Extract the [X, Y] coordinate from the center of the cell holding the provided text.  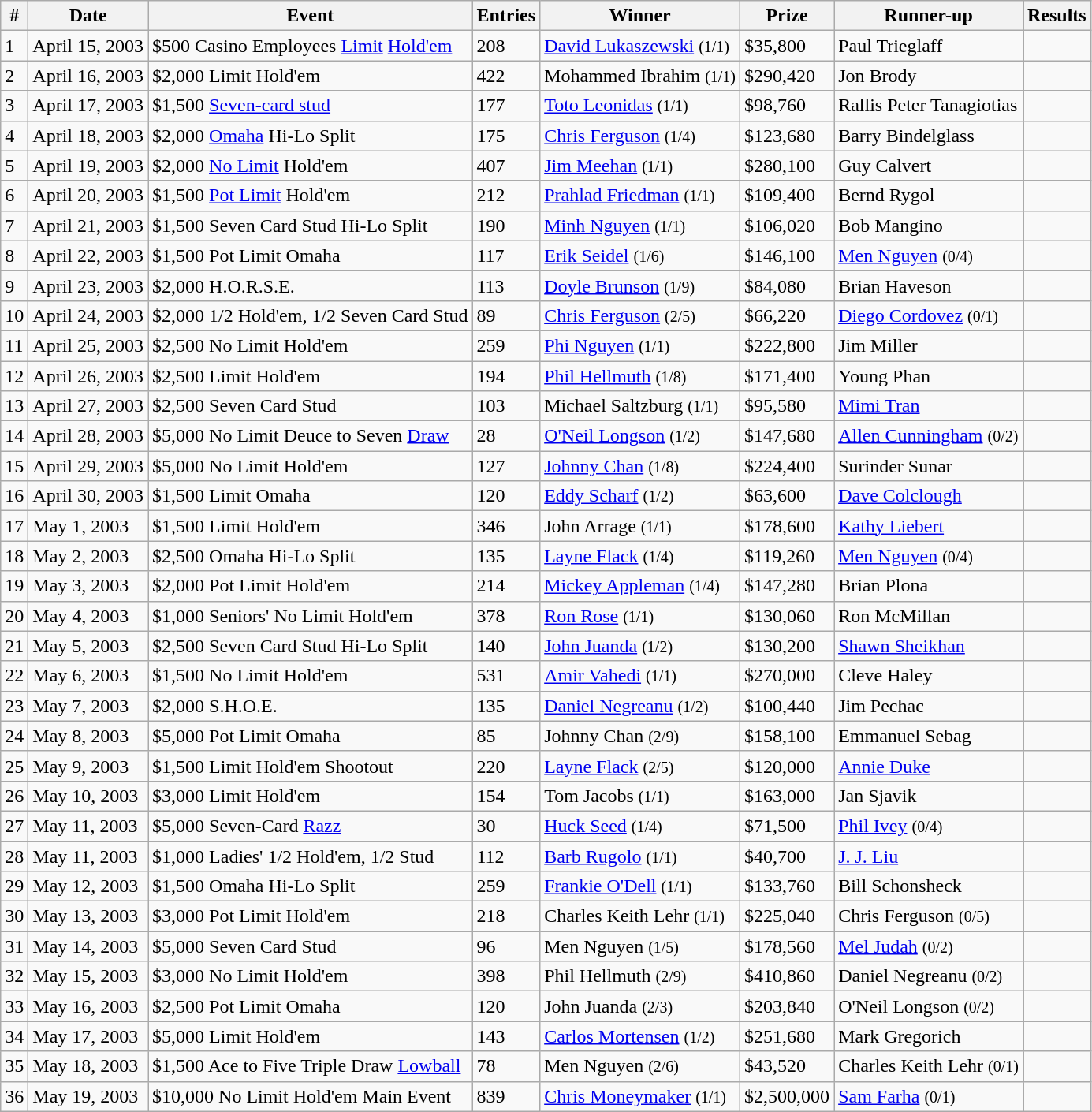
$225,040 [787, 916]
26 [14, 796]
12 [14, 376]
143 [506, 1036]
April 21, 2003 [88, 226]
Surinder Sunar [929, 466]
$3,000 No Limit Hold'em [311, 976]
Chris Ferguson (1/4) [640, 136]
$130,060 [787, 616]
$203,840 [787, 1006]
May 8, 2003 [88, 736]
May 2, 2003 [88, 556]
Entries [506, 16]
$2,500 Seven Card Stud Hi-Lo Split [311, 646]
Johnny Chan (1/8) [640, 466]
3 [14, 106]
April 15, 2003 [88, 46]
220 [506, 766]
378 [506, 616]
214 [506, 586]
April 26, 2003 [88, 376]
6 [14, 196]
$5,000 Pot Limit Omaha [311, 736]
Chris Moneymaker (1/1) [640, 1096]
2 [14, 76]
May 13, 2003 [88, 916]
Toto Leonidas (1/1) [640, 106]
Rallis Peter Tanagiotias [929, 106]
$5,000 No Limit Deuce to Seven Draw [311, 436]
$251,680 [787, 1036]
O'Neil Longson (1/2) [640, 436]
Phi Nguyen (1/1) [640, 345]
$120,000 [787, 766]
18 [14, 556]
14 [14, 436]
127 [506, 466]
194 [506, 376]
April 24, 2003 [88, 315]
$5,000 Seven-Card Razz [311, 826]
May 9, 2003 [88, 766]
David Lukaszewski (1/1) [640, 46]
April 17, 2003 [88, 106]
John Juanda (1/2) [640, 646]
33 [14, 1006]
78 [506, 1066]
Tom Jacobs (1/1) [640, 796]
$2,000 Limit Hold'em [311, 76]
$171,400 [787, 376]
April 18, 2003 [88, 136]
Charles Keith Lehr (1/1) [640, 916]
Shawn Sheikhan [929, 646]
April 20, 2003 [88, 196]
Emmanuel Sebag [929, 736]
$40,700 [787, 856]
Allen Cunningham (0/2) [929, 436]
Runner-up [929, 16]
$270,000 [787, 676]
May 18, 2003 [88, 1066]
$290,420 [787, 76]
$1,500 Ace to Five Triple Draw Lowball [311, 1066]
April 23, 2003 [88, 285]
Brian Haveson [929, 285]
Layne Flack (2/5) [640, 766]
29 [14, 886]
Chris Ferguson (2/5) [640, 315]
Guy Calvert [929, 166]
$98,760 [787, 106]
19 [14, 586]
212 [506, 196]
Daniel Negreanu (0/2) [929, 976]
$2,000 No Limit Hold'em [311, 166]
$224,400 [787, 466]
April 29, 2003 [88, 466]
Brian Plona [929, 586]
$119,260 [787, 556]
$163,000 [787, 796]
$147,680 [787, 436]
Eddy Scharf (1/2) [640, 496]
1 [14, 46]
Layne Flack (1/4) [640, 556]
$100,440 [787, 706]
$5,000 Limit Hold'em [311, 1036]
31 [14, 946]
112 [506, 856]
190 [506, 226]
17 [14, 526]
Jon Brody [929, 76]
Event [311, 16]
May 4, 2003 [88, 616]
$1,500 Pot Limit Omaha [311, 256]
113 [506, 285]
Phil Hellmuth (2/9) [640, 976]
$63,600 [787, 496]
21 [14, 646]
175 [506, 136]
Michael Saltzburg (1/1) [640, 406]
$1,500 Omaha Hi-Lo Split [311, 886]
April 25, 2003 [88, 345]
22 [14, 676]
Mickey Appleman (1/4) [640, 586]
May 12, 2003 [88, 886]
May 15, 2003 [88, 976]
27 [14, 826]
35 [14, 1066]
$35,800 [787, 46]
Cleve Haley [929, 676]
Sam Farha (0/1) [929, 1096]
Winner [640, 16]
$1,500 Limit Hold'em Shootout [311, 766]
154 [506, 796]
John Arrage (1/1) [640, 526]
531 [506, 676]
Prahlad Friedman (1/1) [640, 196]
$2,500 Seven Card Stud [311, 406]
Carlos Mortensen (1/2) [640, 1036]
$109,400 [787, 196]
$410,860 [787, 976]
# [14, 16]
Annie Duke [929, 766]
O'Neil Longson (0/2) [929, 1006]
April 28, 2003 [88, 436]
422 [506, 76]
$2,500 Pot Limit Omaha [311, 1006]
13 [14, 406]
Mark Gregorich [929, 1036]
Jim Meehan (1/1) [640, 166]
Date [88, 16]
$5,000 Seven Card Stud [311, 946]
$158,100 [787, 736]
Phil Hellmuth (1/8) [640, 376]
89 [506, 315]
Barry Bindelglass [929, 136]
May 14, 2003 [88, 946]
36 [14, 1096]
Mimi Tran [929, 406]
839 [506, 1096]
$66,220 [787, 315]
20 [14, 616]
May 16, 2003 [88, 1006]
May 6, 2003 [88, 676]
Diego Cordovez (0/1) [929, 315]
J. J. Liu [929, 856]
$1,500 Limit Hold'em [311, 526]
April 30, 2003 [88, 496]
John Juanda (2/3) [640, 1006]
$2,000 1/2 Hold'em, 1/2 Seven Card Stud [311, 315]
Huck Seed (1/4) [640, 826]
7 [14, 226]
$146,100 [787, 256]
May 17, 2003 [88, 1036]
Erik Seidel (1/6) [640, 256]
Phil Ivey (0/4) [929, 826]
85 [506, 736]
$84,080 [787, 285]
$178,600 [787, 526]
Dave Colclough [929, 496]
$3,000 Pot Limit Hold'em [311, 916]
Frankie O'Dell (1/1) [640, 886]
407 [506, 166]
April 27, 2003 [88, 406]
$123,680 [787, 136]
218 [506, 916]
$500 Casino Employees Limit Hold'em [311, 46]
$1,500 Pot Limit Hold'em [311, 196]
Results [1057, 16]
34 [14, 1036]
9 [14, 285]
Jim Pechac [929, 706]
Prize [787, 16]
$280,100 [787, 166]
4 [14, 136]
$2,000 H.O.R.S.E. [311, 285]
$1,000 Seniors' No Limit Hold'em [311, 616]
140 [506, 646]
32 [14, 976]
April 16, 2003 [88, 76]
15 [14, 466]
8 [14, 256]
May 1, 2003 [88, 526]
Ron McMillan [929, 616]
Jim Miller [929, 345]
Barb Rugolo (1/1) [640, 856]
$71,500 [787, 826]
Amir Vahedi (1/1) [640, 676]
$147,280 [787, 586]
Men Nguyen (2/6) [640, 1066]
103 [506, 406]
$133,760 [787, 886]
5 [14, 166]
$106,020 [787, 226]
24 [14, 736]
Young Phan [929, 376]
$2,500,000 [787, 1096]
Charles Keith Lehr (0/1) [929, 1066]
May 19, 2003 [88, 1096]
177 [506, 106]
208 [506, 46]
$1,500 Seven-card stud [311, 106]
May 7, 2003 [88, 706]
Kathy Liebert [929, 526]
April 19, 2003 [88, 166]
Chris Ferguson (0/5) [929, 916]
$5,000 No Limit Hold'em [311, 466]
$2,500 Limit Hold'em [311, 376]
$1,500 Seven Card Stud Hi-Lo Split [311, 226]
117 [506, 256]
Doyle Brunson (1/9) [640, 285]
$1,500 No Limit Hold'em [311, 676]
$222,800 [787, 345]
25 [14, 766]
Paul Trieglaff [929, 46]
16 [14, 496]
Mel Judah (0/2) [929, 946]
Ron Rose (1/1) [640, 616]
$1,500 Limit Omaha [311, 496]
96 [506, 946]
$43,520 [787, 1066]
$2,000 Omaha Hi-Lo Split [311, 136]
$3,000 Limit Hold'em [311, 796]
$1,000 Ladies' 1/2 Hold'em, 1/2 Stud [311, 856]
Daniel Negreanu (1/2) [640, 706]
346 [506, 526]
$178,560 [787, 946]
11 [14, 345]
Bill Schonsheck [929, 886]
Bob Mangino [929, 226]
$2,500 Omaha Hi-Lo Split [311, 556]
Mohammed Ibrahim (1/1) [640, 76]
$10,000 No Limit Hold'em Main Event [311, 1096]
$2,000 S.H.O.E. [311, 706]
May 10, 2003 [88, 796]
$2,500 No Limit Hold'em [311, 345]
Minh Nguyen (1/1) [640, 226]
Johnny Chan (2/9) [640, 736]
May 3, 2003 [88, 586]
$130,200 [787, 646]
10 [14, 315]
23 [14, 706]
$95,580 [787, 406]
April 22, 2003 [88, 256]
$2,000 Pot Limit Hold'em [311, 586]
Bernd Rygol [929, 196]
Jan Sjavik [929, 796]
398 [506, 976]
May 5, 2003 [88, 646]
Men Nguyen (1/5) [640, 946]
